Detect which cell encompasses the target text, then output its (X, Y) center coordinate. 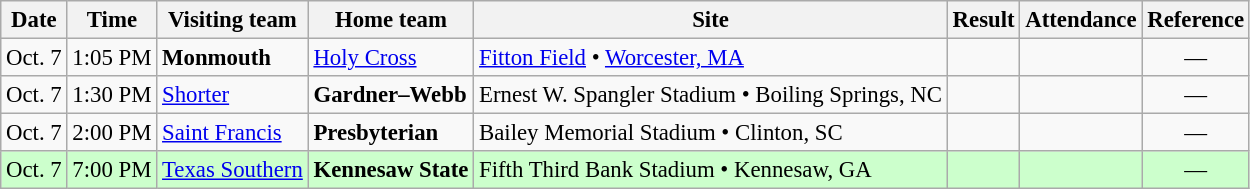
1:05 PM (112, 58)
Fitton Field • Worcester, MA (711, 58)
Date (34, 20)
Kennesaw State (391, 170)
Home team (391, 20)
Fifth Third Bank Stadium • Kennesaw, GA (711, 170)
Result (984, 20)
Site (711, 20)
Monmouth (232, 58)
7:00 PM (112, 170)
Holy Cross (391, 58)
Reference (1196, 20)
Texas Southern (232, 170)
Bailey Memorial Stadium • Clinton, SC (711, 133)
Visiting team (232, 20)
1:30 PM (112, 95)
Time (112, 20)
Attendance (1081, 20)
Gardner–Webb (391, 95)
Ernest W. Spangler Stadium • Boiling Springs, NC (711, 95)
Saint Francis (232, 133)
2:00 PM (112, 133)
Presbyterian (391, 133)
Shorter (232, 95)
